Capture the cell that displays the provided text and extract its [X, Y] central coordinate. 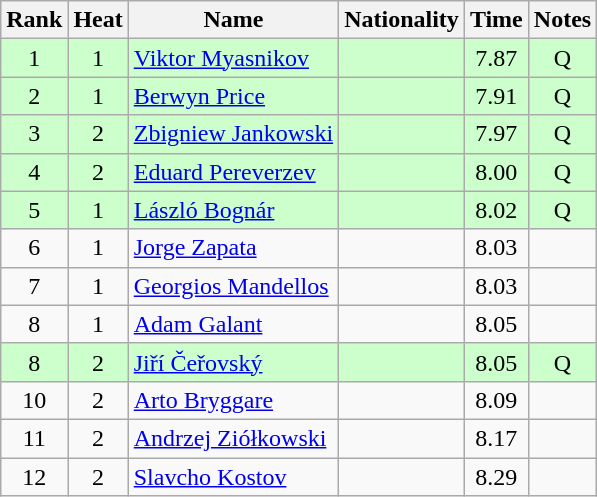
Nationality [402, 20]
Georgios Mandellos [233, 286]
Arto Bryggare [233, 400]
7.91 [496, 96]
8.09 [496, 400]
Notes [562, 20]
7.87 [496, 58]
6 [34, 248]
4 [34, 172]
Jorge Zapata [233, 248]
8.29 [496, 477]
Name [233, 20]
Zbigniew Jankowski [233, 134]
8.00 [496, 172]
10 [34, 400]
11 [34, 438]
Rank [34, 20]
Jiří Čeřovský [233, 362]
12 [34, 477]
7 [34, 286]
8.02 [496, 210]
Heat [98, 20]
Andrzej Ziółkowski [233, 438]
Time [496, 20]
Slavcho Kostov [233, 477]
8.17 [496, 438]
5 [34, 210]
László Bognár [233, 210]
Eduard Pereverzev [233, 172]
3 [34, 134]
7.97 [496, 134]
Viktor Myasnikov [233, 58]
Adam Galant [233, 324]
Berwyn Price [233, 96]
